Pinpoint the cell where the given text exists, returning its [x, y] midpoint coordinate. 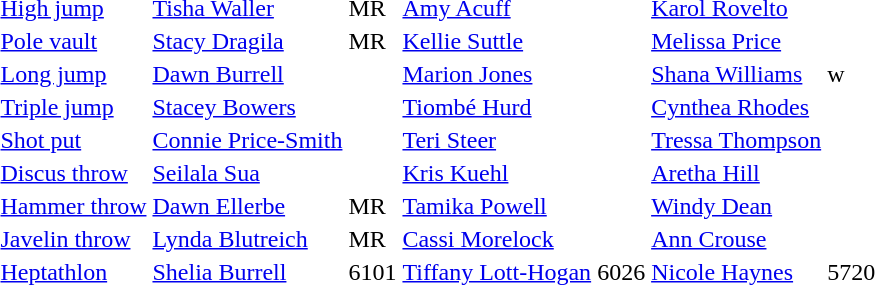
Tamika Powell [497, 206]
Marion Jones [497, 74]
Shana Williams [736, 74]
Stacey Bowers [248, 107]
Aretha Hill [736, 173]
Kellie Suttle [497, 41]
Stacy Dragila [248, 41]
Tressa Thompson [736, 140]
Lynda Blutreich [248, 239]
Teri Steer [497, 140]
Ann Crouse [736, 239]
Cassi Morelock [497, 239]
Cynthea Rhodes [736, 107]
Windy Dean [736, 206]
Seilala Sua [248, 173]
Connie Price-Smith [248, 140]
Dawn Burrell [248, 74]
Melissa Price [736, 41]
Kris Kuehl [497, 173]
Tiombé Hurd [497, 107]
Dawn Ellerbe [248, 206]
